Detect which cell encompasses the target text, then output its (x, y) center coordinate. 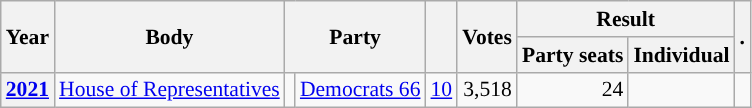
House of Representatives (170, 90)
Result (626, 19)
Individual (681, 55)
10 (442, 90)
3,518 (487, 90)
2021 (28, 90)
24 (572, 90)
Votes (487, 36)
Party seats (572, 55)
Party (356, 36)
Democrats 66 (360, 90)
Year (28, 36)
Body (170, 36)
. (742, 36)
